Determine the (x, y) coordinate at the center of the cell enclosing the given text.  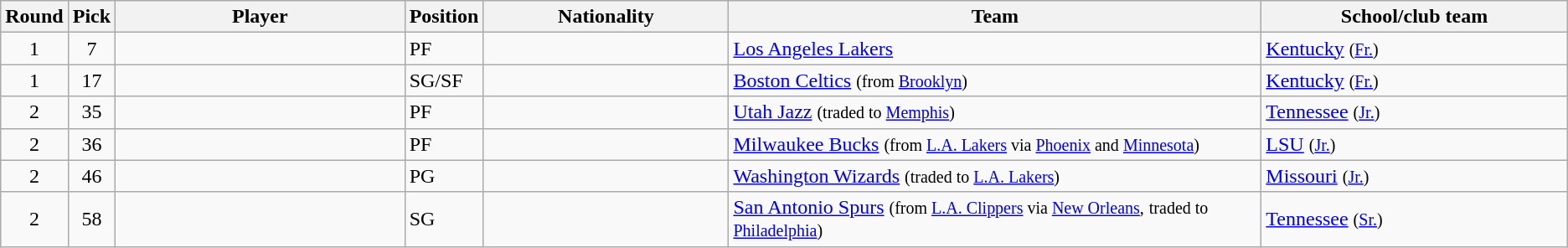
Missouri (Jr.) (1414, 176)
Tennessee (Sr.) (1414, 220)
Washington Wizards (traded to L.A. Lakers) (995, 176)
SG (444, 220)
Player (260, 17)
46 (91, 176)
7 (91, 49)
San Antonio Spurs (from L.A. Clippers via New Orleans, traded to Philadelphia) (995, 220)
Team (995, 17)
Boston Celtics (from Brooklyn) (995, 80)
SG/SF (444, 80)
17 (91, 80)
58 (91, 220)
Position (444, 17)
Los Angeles Lakers (995, 49)
School/club team (1414, 17)
Milwaukee Bucks (from L.A. Lakers via Phoenix and Minnesota) (995, 144)
35 (91, 112)
Round (34, 17)
Tennessee (Jr.) (1414, 112)
LSU (Jr.) (1414, 144)
Pick (91, 17)
Nationality (606, 17)
Utah Jazz (traded to Memphis) (995, 112)
36 (91, 144)
PG (444, 176)
